Capture the cell that displays the provided text and extract its (X, Y) central coordinate. 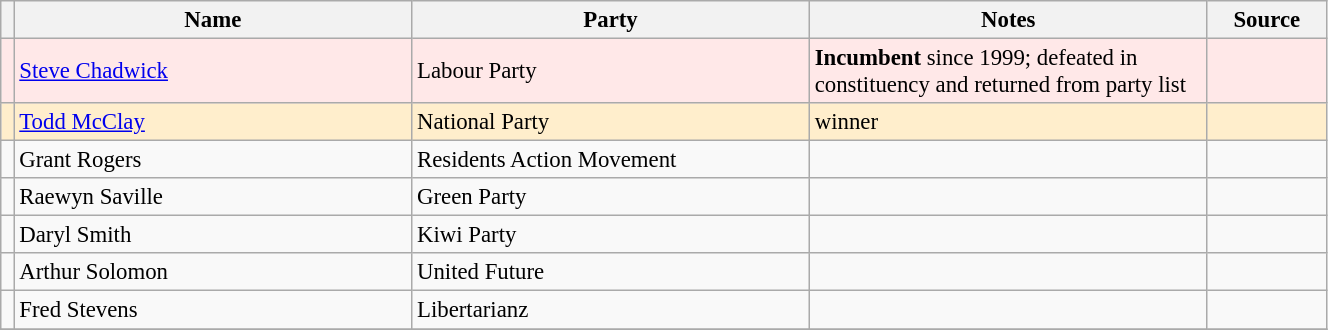
United Future (611, 273)
Kiwi Party (611, 235)
Name (213, 20)
Labour Party (611, 72)
Green Party (611, 197)
Party (611, 20)
Raewyn Saville (213, 197)
Grant Rogers (213, 160)
Residents Action Movement (611, 160)
Fred Stevens (213, 310)
Todd McClay (213, 122)
Arthur Solomon (213, 273)
Steve Chadwick (213, 72)
Source (1266, 20)
winner (1008, 122)
Incumbent since 1999; defeated in constituency and returned from party list (1008, 72)
Daryl Smith (213, 235)
Libertarianz (611, 310)
Notes (1008, 20)
National Party (611, 122)
